Find where the given text appears and provide that cell's center as (x, y) coordinate. 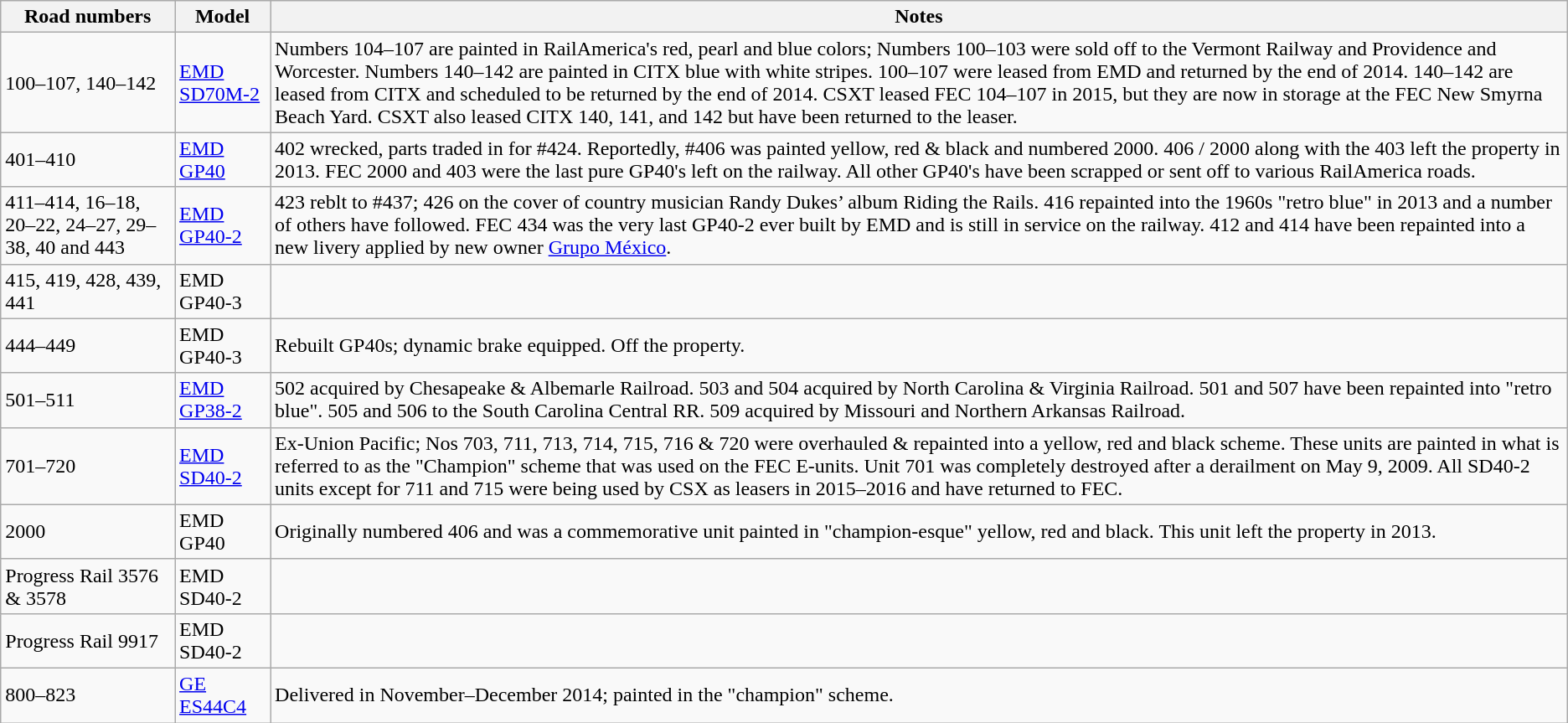
Progress Rail 9917 (88, 640)
EMD GP38-2 (223, 400)
800–823 (88, 695)
Rebuilt GP40s; dynamic brake equipped. Off the property. (920, 345)
401–410 (88, 159)
100–107, 140–142 (88, 82)
EMD SD70M-2 (223, 82)
2000 (88, 531)
Delivered in November–December 2014; painted in the "champion" scheme. (920, 695)
Model (223, 17)
GE ES44C4 (223, 695)
444–449 (88, 345)
415, 419, 428, 439, 441 (88, 292)
Progress Rail 3576 & 3578 (88, 586)
501–511 (88, 400)
Notes (920, 17)
Road numbers (88, 17)
Originally numbered 406 and was a commemorative unit painted in "champion-esque" yellow, red and black. This unit left the property in 2013. (920, 531)
701–720 (88, 466)
EMD GP40-2 (223, 225)
411–414, 16–18, 20–22, 24–27, 29–38, 40 and 443 (88, 225)
